Search for the cell housing the specified text and yield its (x, y) center coordinate. 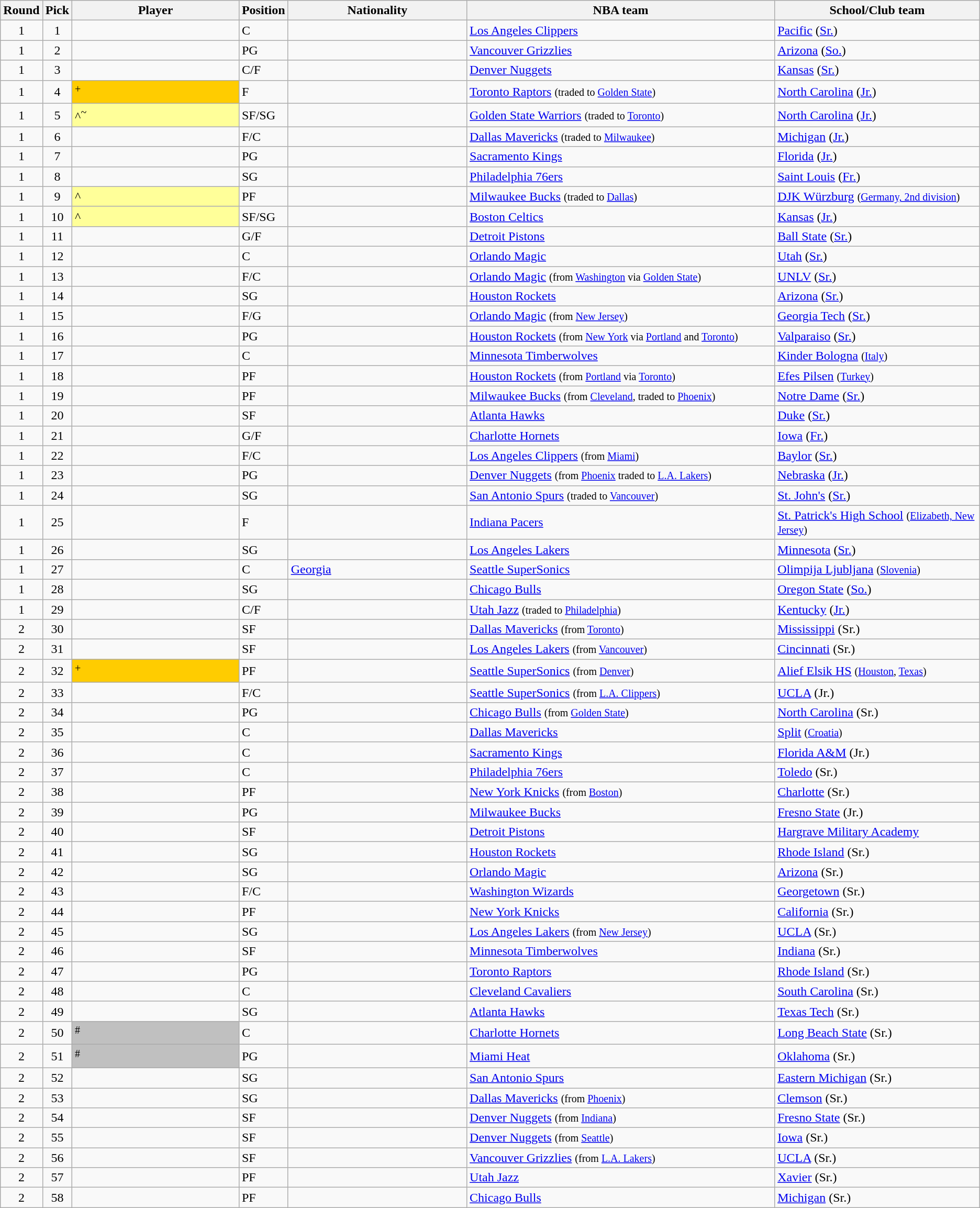
28 (57, 589)
Baylor (Sr.) (877, 456)
Toledo (Sr.) (877, 772)
F/G (263, 316)
New York Knicks (621, 912)
Long Beach State (Sr.) (877, 1033)
Los Angeles Lakers (from New Jersey) (621, 932)
43 (57, 892)
47 (57, 971)
Los Angeles Clippers (from Miami) (621, 456)
36 (57, 752)
Toronto Raptors (traded to Golden State) (621, 92)
Denver Nuggets (from Indiana) (621, 1118)
31 (57, 649)
Arizona (So.) (877, 50)
27 (57, 569)
Denver Nuggets (from Seattle) (621, 1138)
Ball State (Sr.) (877, 236)
Cleveland Cavaliers (621, 991)
20 (57, 416)
21 (57, 436)
Iowa (Fr.) (877, 436)
48 (57, 991)
Mississippi (Sr.) (877, 629)
Seattle SuperSonics (from L.A. Clippers) (621, 692)
Orlando Magic (from New Jersey) (621, 316)
California (Sr.) (877, 912)
23 (57, 475)
Split (Croatia) (877, 732)
41 (57, 852)
Miami Heat (621, 1057)
Utah (Sr.) (877, 256)
Milwaukee Bucks (621, 812)
Kentucky (Jr.) (877, 609)
NBA team (621, 10)
Dallas Mavericks (from Toronto) (621, 629)
Vancouver Grizzlies (from L.A. Lakers) (621, 1158)
South Carolina (Sr.) (877, 991)
Boston Celtics (621, 216)
Iowa (Sr.) (877, 1138)
Eastern Michigan (Sr.) (877, 1078)
Georgia Tech (Sr.) (877, 316)
St. Patrick's High School (Elizabeth, New Jersey) (877, 523)
Clemson (Sr.) (877, 1098)
Position (263, 10)
33 (57, 692)
Dallas Mavericks (621, 732)
Michigan (Jr.) (877, 137)
10 (57, 216)
Duke (Sr.) (877, 416)
14 (57, 296)
15 (57, 316)
Milwaukee Bucks (from Cleveland, traded to Phoenix) (621, 396)
52 (57, 1078)
Hargrave Military Academy (877, 832)
Player (156, 10)
11 (57, 236)
50 (57, 1033)
29 (57, 609)
Notre Dame (Sr.) (877, 396)
46 (57, 951)
San Antonio Spurs (621, 1078)
55 (57, 1138)
Michigan (Sr.) (877, 1198)
Los Angeles Lakers (from Vancouver) (621, 649)
Houston Rockets (from New York via Portland and Toronto) (621, 336)
Efes Pilsen (Turkey) (877, 376)
Saint Louis (Fr.) (877, 176)
4 (57, 92)
16 (57, 336)
25 (57, 523)
Utah Jazz (traded to Philadelphia) (621, 609)
Olimpija Ljubljana (Slovenia) (877, 569)
34 (57, 712)
Valparaiso (Sr.) (877, 336)
Georgetown (Sr.) (877, 892)
44 (57, 912)
45 (57, 932)
Nebraska (Jr.) (877, 475)
Seattle SuperSonics (621, 569)
22 (57, 456)
6 (57, 137)
School/Club team (877, 10)
51 (57, 1057)
Indiana Pacers (621, 523)
New York Knicks (from Boston) (621, 792)
Chicago Bulls (from Golden State) (621, 712)
DJK Würzburg (Germany, 2nd division) (877, 196)
54 (57, 1118)
Seattle SuperSonics (from Denver) (621, 671)
UNLV (Sr.) (877, 276)
17 (57, 356)
Oregon State (So.) (877, 589)
13 (57, 276)
Minnesota (Sr.) (877, 549)
Dallas Mavericks (from Phoenix) (621, 1098)
40 (57, 832)
Alief Elsik HS (Houston, Texas) (877, 671)
5 (57, 115)
Utah Jazz (621, 1178)
Kansas (Sr.) (877, 70)
Washington Wizards (621, 892)
Georgia (377, 569)
38 (57, 792)
Texas Tech (Sr.) (877, 1011)
35 (57, 732)
Vancouver Grizzlies (621, 50)
9 (57, 196)
Dallas Mavericks (traded to Milwaukee) (621, 137)
Oklahoma (Sr.) (877, 1057)
3 (57, 70)
Florida A&M (Jr.) (877, 752)
12 (57, 256)
Denver Nuggets (621, 70)
^~ (156, 115)
19 (57, 396)
UCLA (Jr.) (877, 692)
30 (57, 629)
Milwaukee Bucks (traded to Dallas) (621, 196)
24 (57, 495)
North Carolina (Sr.) (877, 712)
Cincinnati (Sr.) (877, 649)
Indiana (Sr.) (877, 951)
42 (57, 872)
58 (57, 1198)
39 (57, 812)
St. John's (Sr.) (877, 495)
49 (57, 1011)
Toronto Raptors (621, 971)
37 (57, 772)
Pacific (Sr.) (877, 30)
Kansas (Jr.) (877, 216)
7 (57, 157)
Kinder Bologna (Italy) (877, 356)
Denver Nuggets (from Phoenix traded to L.A. Lakers) (621, 475)
Florida (Jr.) (877, 157)
Nationality (377, 10)
Los Angeles Lakers (621, 549)
San Antonio Spurs (traded to Vancouver) (621, 495)
Fresno State (Jr.) (877, 812)
57 (57, 1178)
Golden State Warriors (traded to Toronto) (621, 115)
32 (57, 671)
Orlando Magic (from Washington via Golden State) (621, 276)
18 (57, 376)
Pick (57, 10)
Charlotte (Sr.) (877, 792)
Round (21, 10)
8 (57, 176)
53 (57, 1098)
Fresno State (Sr.) (877, 1118)
26 (57, 549)
Xavier (Sr.) (877, 1178)
Los Angeles Clippers (621, 30)
56 (57, 1158)
Houston Rockets (from Portland via Toronto) (621, 376)
